From the cell containing the given text, extract its center point as [X, Y] coordinate. 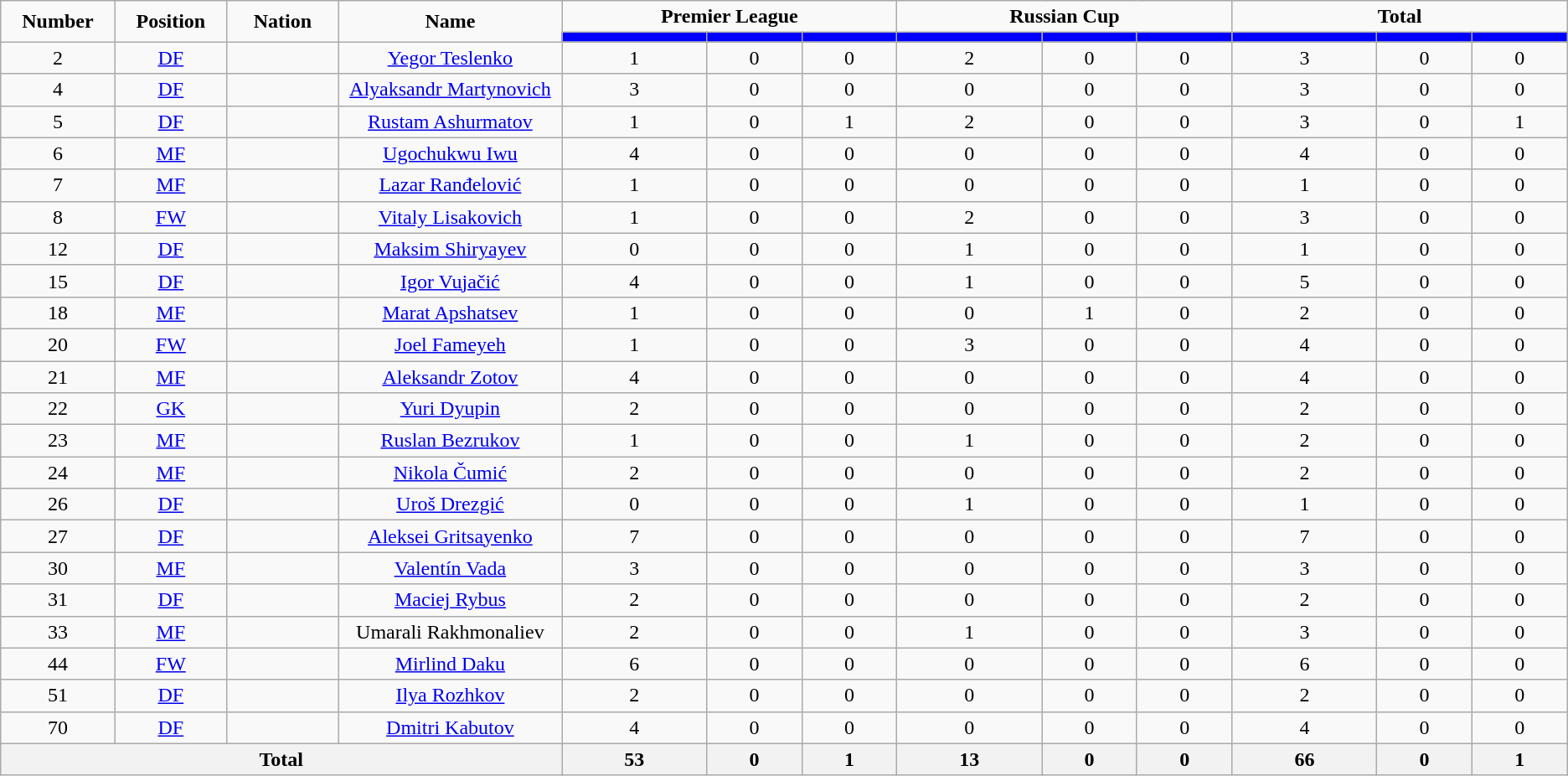
18 [58, 313]
Yegor Teslenko [451, 58]
Ugochukwu Iwu [451, 153]
Maksim Shiryayev [451, 249]
21 [58, 376]
44 [58, 664]
26 [58, 504]
8 [58, 217]
24 [58, 473]
31 [58, 600]
Igor Vujačić [451, 281]
51 [58, 696]
Mirlind Daku [451, 664]
Aleksandr Zotov [451, 376]
Marat Apshatsev [451, 313]
Dmitri Kabutov [451, 727]
22 [58, 409]
Name [451, 22]
53 [635, 759]
Umarali Rakhmonaliev [451, 632]
Ruslan Bezrukov [451, 441]
20 [58, 344]
Joel Fameyeh [451, 344]
Aleksei Gritsayenko [451, 536]
13 [970, 759]
Valentín Vada [451, 568]
Alyaksandr Martynovich [451, 90]
GK [171, 409]
66 [1305, 759]
30 [58, 568]
27 [58, 536]
Number [58, 22]
Lazar Ranđelović [451, 185]
Position [171, 22]
Premier League [730, 17]
12 [58, 249]
15 [58, 281]
Vitaly Lisakovich [451, 217]
Rustam Ashurmatov [451, 122]
Maciej Rybus [451, 600]
Ilya Rozhkov [451, 696]
Yuri Dyupin [451, 409]
Nikola Čumić [451, 473]
23 [58, 441]
Nation [283, 22]
Russian Cup [1065, 17]
70 [58, 727]
33 [58, 632]
Uroš Drezgić [451, 504]
